Locate the cell with the specified text and output its [X, Y] center coordinate. 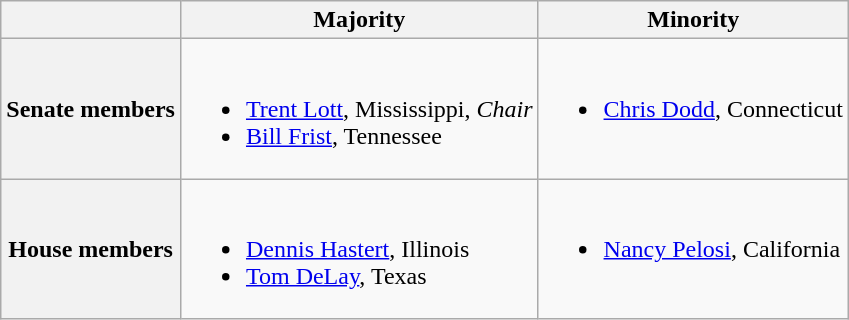
Nancy Pelosi, California [693, 249]
Majority [359, 20]
Minority [693, 20]
Senate members [91, 109]
House members [91, 249]
Dennis Hastert, IllinoisTom DeLay, Texas [359, 249]
Trent Lott, Mississippi, ChairBill Frist, Tennessee [359, 109]
Chris Dodd, Connecticut [693, 109]
